Find where the given text appears and provide that cell's center as [X, Y] coordinate. 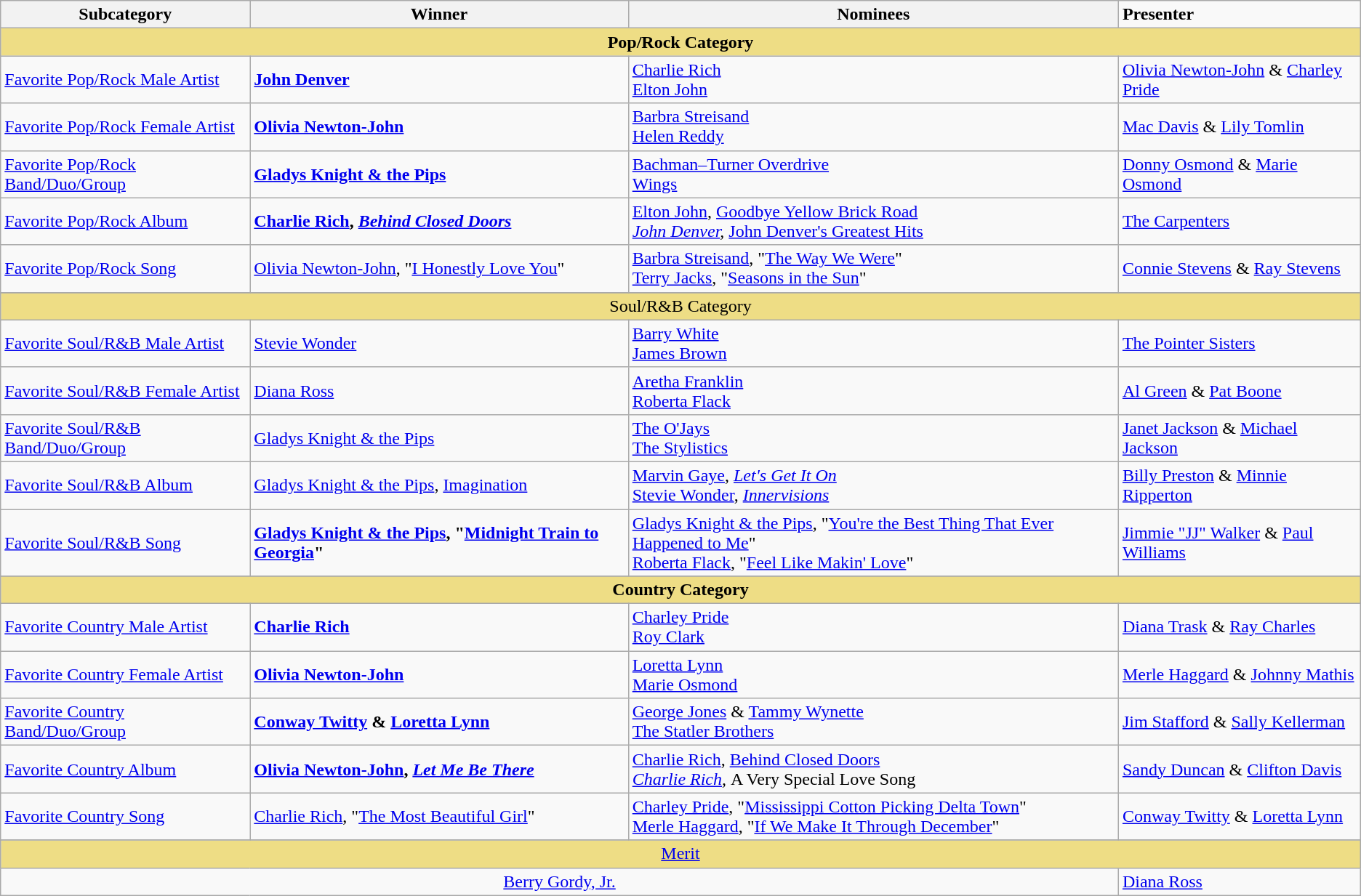
Favorite Soul/R&B Song [125, 542]
Charlie Rich, "The Most Beautiful Girl" [439, 817]
Favorite Pop/Rock Female Artist [125, 126]
Bachman–Turner OverdriveWings [873, 174]
Diana Trask & Ray Charles [1239, 628]
Subcategory [125, 15]
Favorite Country Song [125, 817]
Loretta LynnMarie Osmond [873, 674]
Olivia Newton-John, Let Me Be There [439, 769]
Presenter [1239, 15]
Al Green & Pat Boone [1239, 391]
Pop/Rock Category [680, 42]
Janet Jackson & Michael Jackson [1239, 437]
Billy Preston & Minnie Ripperton [1239, 485]
Charlie RichElton John [873, 80]
Favorite Pop/Rock Band/Duo/Group [125, 174]
Olivia Newton-John & Charley Pride [1239, 80]
Soul/R&B Category [680, 306]
Favorite Country Male Artist [125, 628]
Charley PrideRoy Clark [873, 628]
Charley Pride, "Mississippi Cotton Picking Delta Town"Merle Haggard, "If We Make It Through December" [873, 817]
Charlie Rich [439, 628]
Favorite Soul/R&B Band/Duo/Group [125, 437]
Merit [680, 854]
Jim Stafford & Sally Kellerman [1239, 722]
Favorite Pop/Rock Song [125, 269]
Marvin Gaye, Let's Get It OnStevie Wonder, Innervisions [873, 485]
Berry Gordy, Jr. [560, 881]
Gladys Knight & the Pips, Imagination [439, 485]
Nominees [873, 15]
Connie Stevens & Ray Stevens [1239, 269]
Winner [439, 15]
Favorite Pop/Rock Male Artist [125, 80]
The Pointer Sisters [1239, 343]
Favorite Country Album [125, 769]
Stevie Wonder [439, 343]
Charlie Rich, Behind Closed Doors [439, 221]
Donny Osmond & Marie Osmond [1239, 174]
Merle Haggard & Johnny Mathis [1239, 674]
Favorite Pop/Rock Album [125, 221]
Charlie Rich, Behind Closed DoorsCharlie Rich, A Very Special Love Song [873, 769]
Barry WhiteJames Brown [873, 343]
Gladys Knight & the Pips, "Midnight Train to Georgia" [439, 542]
Gladys Knight & the Pips, "You're the Best Thing That Ever Happened to Me"Roberta Flack, "Feel Like Makin' Love" [873, 542]
Jimmie "JJ" Walker & Paul Williams [1239, 542]
The Carpenters [1239, 221]
Favorite Country Band/Duo/Group [125, 722]
George Jones & Tammy WynetteThe Statler Brothers [873, 722]
Favorite Country Female Artist [125, 674]
Favorite Soul/R&B Album [125, 485]
John Denver [439, 80]
Country Category [680, 590]
Favorite Soul/R&B Male Artist [125, 343]
Favorite Soul/R&B Female Artist [125, 391]
Mac Davis & Lily Tomlin [1239, 126]
Olivia Newton-John, "I Honestly Love You" [439, 269]
Sandy Duncan & Clifton Davis [1239, 769]
Barbra Streisand, "The Way We Were"Terry Jacks, "Seasons in the Sun" [873, 269]
Elton John, Goodbye Yellow Brick RoadJohn Denver, John Denver's Greatest Hits [873, 221]
Barbra StreisandHelen Reddy [873, 126]
Aretha FranklinRoberta Flack [873, 391]
The O'JaysThe Stylistics [873, 437]
